Return the (x, y) coordinate for the center point of the cell that contains the specified text.  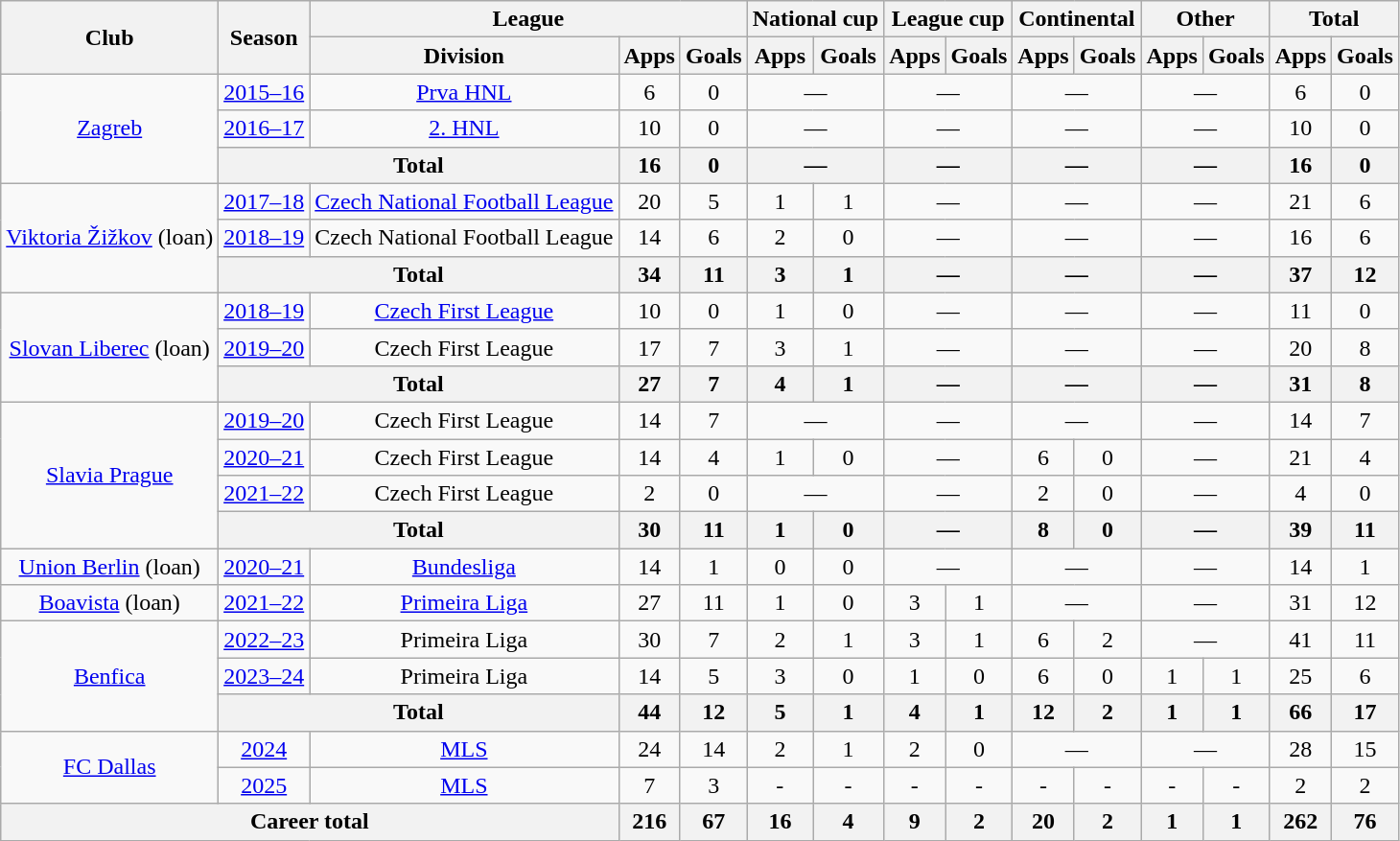
41 (1300, 640)
Boavista (loan) (109, 603)
Other (1205, 19)
2024 (265, 749)
37 (1300, 274)
67 (713, 822)
Viktoria Žižkov (loan) (109, 238)
2015–16 (265, 92)
2017–18 (265, 201)
15 (1365, 749)
Division (464, 56)
Club (109, 37)
FC Dallas (109, 767)
Career total (310, 822)
Slavia Prague (109, 475)
Union Berlin (loan) (109, 567)
Bundesliga (464, 567)
25 (1300, 676)
24 (649, 749)
Benfica (109, 676)
9 (915, 822)
Continental (1077, 19)
National cup (815, 19)
League cup (948, 19)
2016–17 (265, 128)
2022–23 (265, 640)
76 (1365, 822)
66 (1300, 713)
34 (649, 274)
Slovan Liberec (loan) (109, 347)
39 (1300, 530)
2023–24 (265, 676)
44 (649, 713)
2. HNL (464, 128)
216 (649, 822)
Prva HNL (464, 92)
2025 (265, 785)
28 (1300, 749)
262 (1300, 822)
Season (265, 37)
League (528, 19)
Zagreb (109, 128)
